Scan for the cell matching the given text and deliver its (X, Y) coordinate at center. 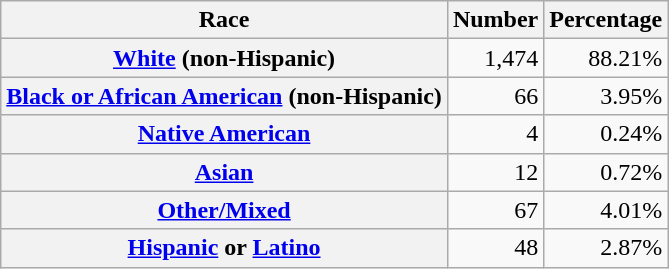
Asian (224, 172)
0.24% (606, 134)
48 (495, 248)
66 (495, 96)
12 (495, 172)
Other/Mixed (224, 210)
Race (224, 20)
3.95% (606, 96)
Black or African American (non-Hispanic) (224, 96)
67 (495, 210)
Number (495, 20)
Percentage (606, 20)
Native American (224, 134)
0.72% (606, 172)
2.87% (606, 248)
White (non-Hispanic) (224, 58)
88.21% (606, 58)
4.01% (606, 210)
4 (495, 134)
Hispanic or Latino (224, 248)
1,474 (495, 58)
